Extract the (X, Y) coordinate from the center of the cell holding the provided text.  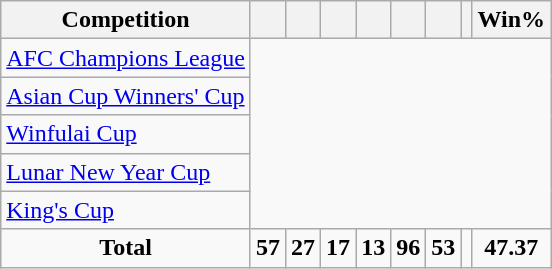
96 (408, 248)
13 (374, 248)
Lunar New Year Cup (126, 172)
Win% (512, 20)
17 (338, 248)
Asian Cup Winners' Cup (126, 96)
Competition (126, 20)
Winfulai Cup (126, 134)
King's Cup (126, 210)
57 (268, 248)
27 (304, 248)
AFC Champions League (126, 58)
47.37 (512, 248)
53 (444, 248)
Total (126, 248)
